Detect which cell encompasses the target text, then output its [x, y] center coordinate. 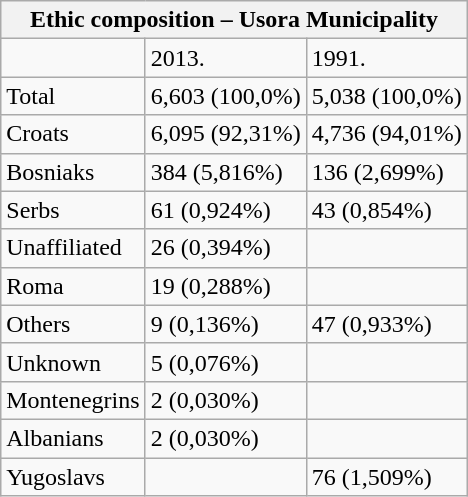
2013. [226, 58]
384 (5,816%) [226, 172]
136 (2,699%) [386, 172]
76 (1,509%) [386, 477]
Montenegrins [73, 400]
Total [73, 96]
Yugoslavs [73, 477]
Serbs [73, 210]
Roma [73, 286]
Others [73, 324]
19 (0,288%) [226, 286]
1991. [386, 58]
Albanians [73, 438]
Unknown [73, 362]
Croats [73, 134]
43 (0,854%) [386, 210]
26 (0,394%) [226, 248]
5 (0,076%) [226, 362]
Unaffiliated [73, 248]
6,603 (100,0%) [226, 96]
Ethic composition – Usora Municipality [234, 20]
47 (0,933%) [386, 324]
61 (0,924%) [226, 210]
Bosniaks [73, 172]
5,038 (100,0%) [386, 96]
9 (0,136%) [226, 324]
6,095 (92,31%) [226, 134]
4,736 (94,01%) [386, 134]
